Find where the given text appears and provide that cell's center as [X, Y] coordinate. 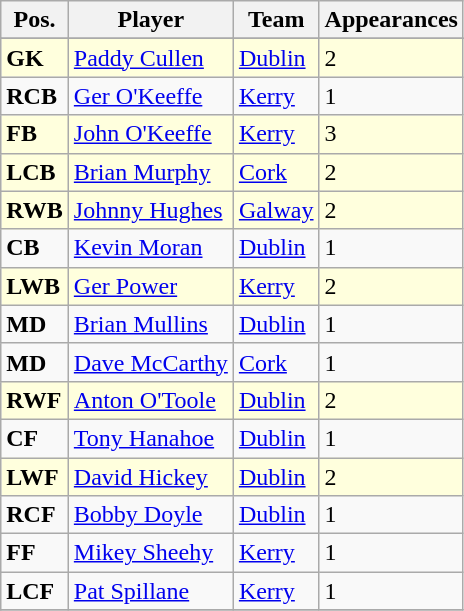
Dave McCarthy [150, 362]
FB [35, 134]
CB [35, 248]
CF [35, 438]
Brian Murphy [150, 172]
LCF [35, 591]
GK [35, 58]
Paddy Cullen [150, 58]
David Hickey [150, 477]
John O'Keeffe [150, 134]
Ger Power [150, 286]
Brian Mullins [150, 324]
RWB [35, 210]
Pos. [35, 20]
LWF [35, 477]
Bobby Doyle [150, 515]
Player [150, 20]
Tony Hanahoe [150, 438]
3 [391, 134]
Team [276, 20]
LWB [35, 286]
RWF [35, 400]
Pat Spillane [150, 591]
RCF [35, 515]
FF [35, 553]
Appearances [391, 20]
RCB [35, 96]
Johnny Hughes [150, 210]
Galway [276, 210]
Kevin Moran [150, 248]
Mikey Sheehy [150, 553]
Anton O'Toole [150, 400]
Ger O'Keeffe [150, 96]
LCB [35, 172]
